Search for the cell housing the specified text and yield its [X, Y] center coordinate. 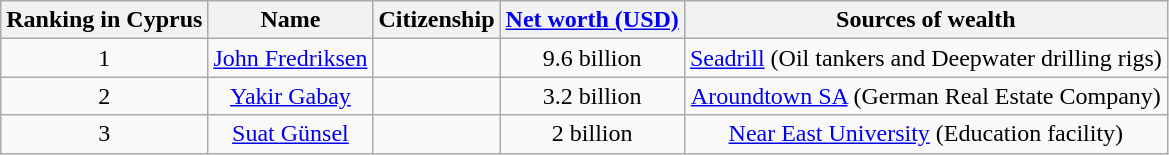
Citizenship [436, 20]
3.2 billion [592, 96]
Sources of wealth [926, 20]
Near East University (Education facility) [926, 134]
Net worth (USD) [592, 20]
Yakir Gabay [290, 96]
3 [104, 134]
Aroundtown SA (German Real Estate Company) [926, 96]
Ranking in Cyprus [104, 20]
Seadrill (Oil tankers and Deepwater drilling rigs) [926, 58]
John Fredriksen [290, 58]
1 [104, 58]
2 [104, 96]
9.6 billion [592, 58]
Name [290, 20]
Suat Günsel [290, 134]
2 billion [592, 134]
